Identify which cell holds the provided text, then report its [X, Y] central coordinate. 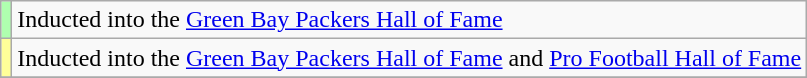
Inducted into the Green Bay Packers Hall of Fame [410, 20]
Inducted into the Green Bay Packers Hall of Fame and Pro Football Hall of Fame [410, 58]
